Determine the [x, y] coordinate at the center of the cell enclosing the given text.  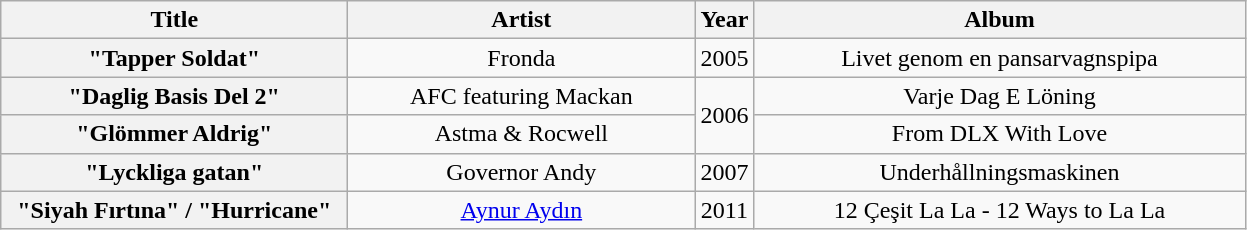
Livet genom en pansarvagnspipa [1000, 58]
Governor Andy [522, 172]
12 Çeşit La La - 12 Ways to La La [1000, 210]
From DLX With Love [1000, 134]
Aynur Aydın [522, 210]
2006 [724, 115]
2011 [724, 210]
"Lyckliga gatan" [174, 172]
"Siyah Fırtına" / "Hurricane" [174, 210]
"Tapper Soldat" [174, 58]
Underhållningsmaskinen [1000, 172]
Album [1000, 20]
2005 [724, 58]
Astma & Rocwell [522, 134]
2007 [724, 172]
AFC featuring Mackan [522, 96]
Title [174, 20]
Varje Dag E Löning [1000, 96]
Fronda [522, 58]
"Daglig Basis Del 2" [174, 96]
Year [724, 20]
"Glömmer Aldrig" [174, 134]
Artist [522, 20]
